Scan for the cell matching the given text and deliver its (x, y) coordinate at center. 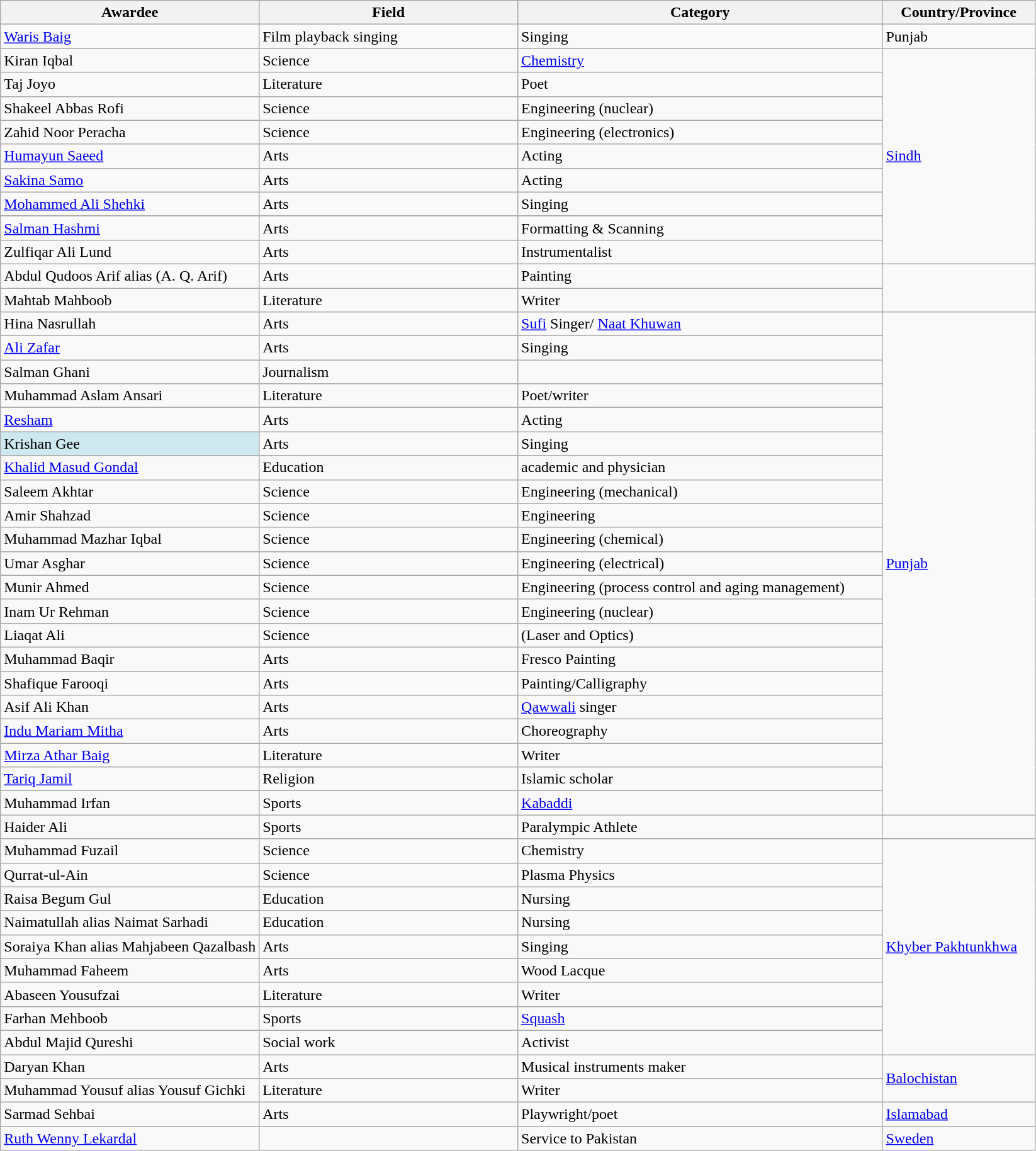
Salman Ghani (130, 372)
Taj Joyo (130, 84)
(Laser and Optics) (700, 635)
Category (700, 13)
Journalism (389, 372)
Qawwali singer (700, 707)
Islamabad (959, 1115)
Poet/writer (700, 396)
Instrumentalist (700, 252)
Muhammad Yousuf alias Yousuf Gichki (130, 1091)
Muhammad Aslam Ansari (130, 396)
Zahid Noor Peracha (130, 132)
Soraiya Khan alias Mahjabeen Qazalbash (130, 946)
Qurrat-ul-Ain (130, 875)
Hina Nasrullah (130, 324)
Daryan Khan (130, 1067)
Activist (700, 1042)
Awardee (130, 13)
Fresco Painting (700, 659)
Abdul Majid Qureshi (130, 1042)
Sakina Samo (130, 180)
Engineering (process control and aging management) (700, 587)
Liaqat Ali (130, 635)
Zulfiqar Ali Lund (130, 252)
Muhammad Faheem (130, 970)
Ruth Wenny Lekardal (130, 1138)
Playwright/poet (700, 1115)
Poet (700, 84)
Engineering (mechanical) (700, 491)
Painting/Calligraphy (700, 683)
Country/Province (959, 13)
Sarmad Sehbai (130, 1115)
Farhan Mehboob (130, 1018)
Service to Pakistan (700, 1138)
Islamic scholar (700, 779)
Shakeel Abbas Rofi (130, 108)
Engineering (chemical) (700, 539)
Sweden (959, 1138)
Paralympic Athlete (700, 827)
Raisa Begum Gul (130, 899)
Muhammad Baqir (130, 659)
Muhammad Irfan (130, 803)
Sufi Singer/ Naat Khuwan (700, 324)
Film playback singing (389, 36)
Tariq Jamil (130, 779)
Salman Hashmi (130, 228)
Plasma Physics (700, 875)
Resham (130, 420)
Munir Ahmed (130, 587)
Mahtab Mahboob (130, 300)
Choreography (700, 731)
Muhammad Fuzail (130, 851)
Saleem Akhtar (130, 491)
Engineering (electrical) (700, 563)
Amir Shahzad (130, 515)
Painting (700, 276)
Wood Lacque (700, 970)
Field (389, 13)
Mirza Athar Baig (130, 755)
Khalid Masud Gondal (130, 468)
Asif Ali Khan (130, 707)
academic and physician (700, 468)
Shafique Farooqi (130, 683)
Muhammad Mazhar Iqbal (130, 539)
Musical instruments maker (700, 1067)
Humayun Saeed (130, 156)
Indu Mariam Mitha (130, 731)
Religion (389, 779)
Haider Ali (130, 827)
Social work (389, 1042)
Kabaddi (700, 803)
Khyber Pakhtunkhwa (959, 946)
Engineering (700, 515)
Squash (700, 1018)
Abaseen Yousufzai (130, 994)
Formatting & Scanning (700, 228)
Abdul Qudoos Arif alias (A. Q. Arif) (130, 276)
Sindh (959, 156)
Inam Ur Rehman (130, 611)
Mohammed Ali Shehki (130, 204)
Umar Asghar (130, 563)
Krishan Gee (130, 444)
Ali Zafar (130, 348)
Naimatullah alias Naimat Sarhadi (130, 923)
Balochistan (959, 1079)
Engineering (electronics) (700, 132)
Kiran Iqbal (130, 60)
Waris Baig (130, 36)
